Extract the (x, y) coordinate from the center of the cell holding the provided text.  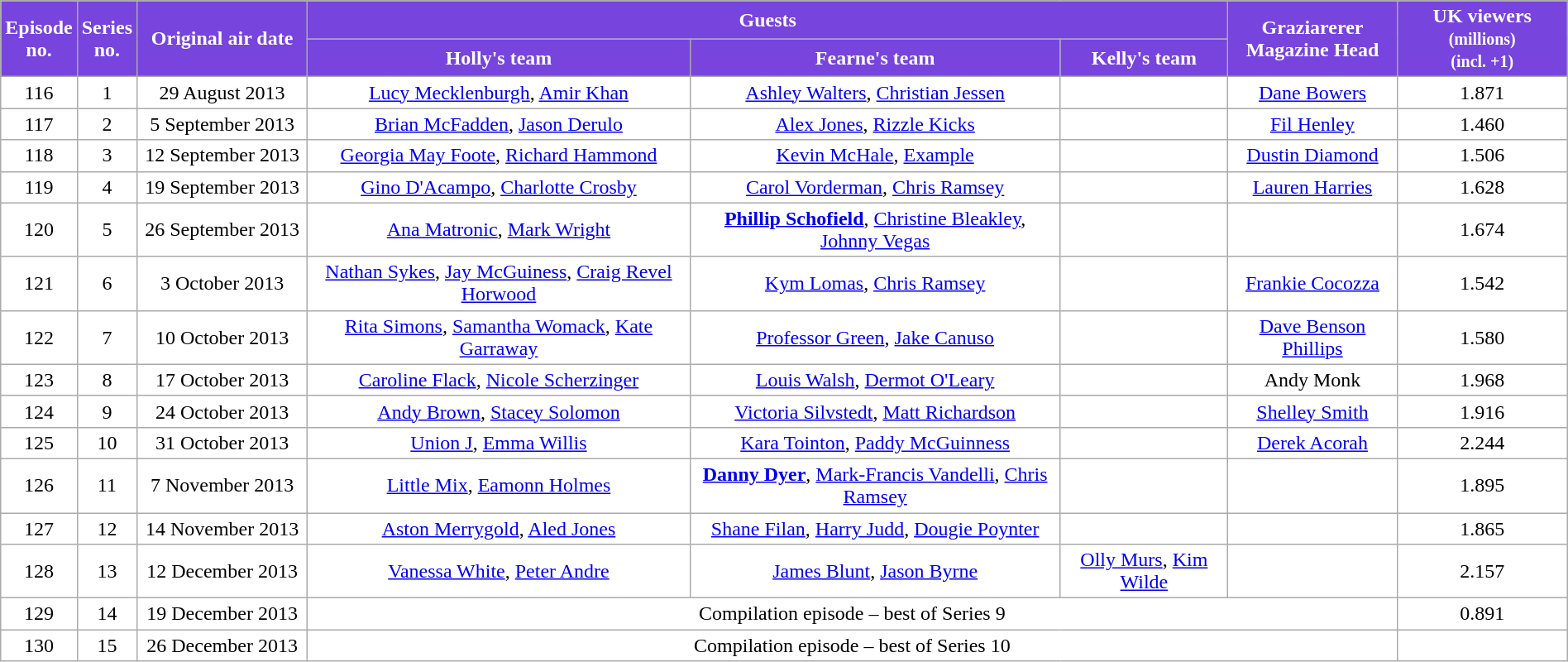
3 (107, 156)
118 (39, 156)
Frankie Cocozza (1312, 283)
Original air date (222, 39)
James Blunt, Jason Byrne (875, 571)
10 October 2013 (222, 338)
Guests (767, 20)
1.542 (1482, 283)
Dave Benson Phillips (1312, 338)
3 October 2013 (222, 283)
2 (107, 124)
Compilation episode – best of Series 9 (853, 614)
127 (39, 529)
Aston Merrygold, Aled Jones (500, 529)
119 (39, 187)
12 December 2013 (222, 571)
6 (107, 283)
Louis Walsh, Dermot O'Leary (875, 380)
Dane Bowers (1312, 93)
116 (39, 93)
124 (39, 411)
1.506 (1482, 156)
Dustin Diamond (1312, 156)
10 (107, 443)
Fil Henley (1312, 124)
130 (39, 645)
Lauren Harries (1312, 187)
Shane Filan, Harry Judd, Dougie Poynter (875, 529)
Shelley Smith (1312, 411)
0.891 (1482, 614)
Ana Matronic, Mark Wright (500, 230)
Fearne's team (875, 58)
Holly's team (500, 58)
Victoria Silvstedt, Matt Richardson (875, 411)
1.871 (1482, 93)
8 (107, 380)
Lucy Mecklenburgh, Amir Khan (500, 93)
117 (39, 124)
Little Mix, Eamonn Holmes (500, 485)
19 December 2013 (222, 614)
Phillip Schofield, Christine Bleakley, Johnny Vegas (875, 230)
Nathan Sykes, Jay McGuiness, Craig Revel Horwood (500, 283)
19 September 2013 (222, 187)
125 (39, 443)
Vanessa White, Peter Andre (500, 571)
1.968 (1482, 380)
1 (107, 93)
120 (39, 230)
128 (39, 571)
29 August 2013 (222, 93)
UK viewers (millions)(incl. +1) (1482, 39)
Carol Vorderman, Chris Ramsey (875, 187)
14 November 2013 (222, 529)
1.580 (1482, 338)
Olly Murs, Kim Wilde (1145, 571)
15 (107, 645)
7 (107, 338)
Kara Tointon, Paddy McGuinness (875, 443)
Danny Dyer, Mark-Francis Vandelli, Chris Ramsey (875, 485)
Episodeno. (39, 39)
Kevin McHale, Example (875, 156)
Rita Simons, Samantha Womack, Kate Garraway (500, 338)
1.916 (1482, 411)
26 September 2013 (222, 230)
24 October 2013 (222, 411)
Derek Acorah (1312, 443)
4 (107, 187)
26 December 2013 (222, 645)
Ashley Walters, Christian Jessen (875, 93)
1.674 (1482, 230)
12 (107, 529)
1.865 (1482, 529)
Caroline Flack, Nicole Scherzinger (500, 380)
31 October 2013 (222, 443)
126 (39, 485)
Gino D'Acampo, Charlotte Crosby (500, 187)
Union J, Emma Willis (500, 443)
122 (39, 338)
Compilation episode – best of Series 10 (853, 645)
Andy Brown, Stacey Solomon (500, 411)
2.157 (1482, 571)
17 October 2013 (222, 380)
11 (107, 485)
Kym Lomas, Chris Ramsey (875, 283)
5 (107, 230)
14 (107, 614)
2.244 (1482, 443)
129 (39, 614)
Alex Jones, Rizzle Kicks (875, 124)
5 September 2013 (222, 124)
Georgia May Foote, Richard Hammond (500, 156)
12 September 2013 (222, 156)
Andy Monk (1312, 380)
Kelly's team (1145, 58)
Professor Green, Jake Canuso (875, 338)
123 (39, 380)
7 November 2013 (222, 485)
GraziarererMagazine Head (1312, 39)
121 (39, 283)
Seriesno. (107, 39)
1.460 (1482, 124)
9 (107, 411)
1.895 (1482, 485)
Brian McFadden, Jason Derulo (500, 124)
1.628 (1482, 187)
13 (107, 571)
